Find where the given text appears and provide that cell's center as (X, Y) coordinate. 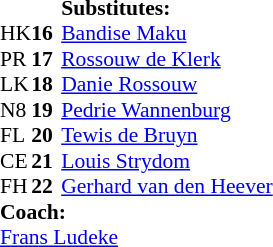
HK (16, 33)
FL (16, 135)
16 (46, 33)
Danie Rossouw (167, 85)
Gerhard van den Heever (167, 187)
19 (46, 110)
Coach: (136, 212)
Louis Strydom (167, 161)
Pedrie Wannenburg (167, 110)
Tewis de Bruyn (167, 135)
PR (16, 59)
21 (46, 161)
18 (46, 85)
N8 (16, 110)
22 (46, 187)
Rossouw de Klerk (167, 59)
20 (46, 135)
FH (16, 187)
Bandise Maku (167, 33)
CE (16, 161)
LK (16, 85)
17 (46, 59)
